Search for the cell housing the specified text and yield its (X, Y) center coordinate. 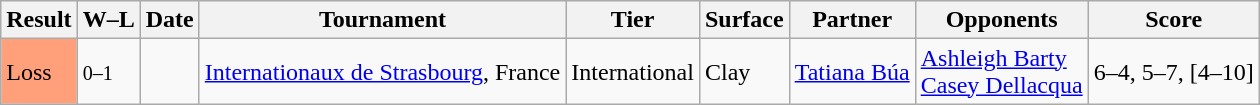
Partner (852, 20)
Clay (744, 72)
International (633, 72)
Surface (744, 20)
6–4, 5–7, [4–10] (1174, 72)
Tatiana Búa (852, 72)
W–L (108, 20)
Result (39, 20)
Opponents (1002, 20)
Loss (39, 72)
0–1 (108, 72)
Score (1174, 20)
Ashleigh Barty Casey Dellacqua (1002, 72)
Tier (633, 20)
Internationaux de Strasbourg, France (382, 72)
Date (170, 20)
Tournament (382, 20)
